Return the (X, Y) coordinate for the center point of the cell that contains the specified text.  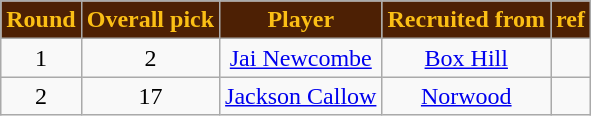
1 (41, 58)
Recruited from (466, 20)
Overall pick (150, 20)
Player (301, 20)
17 (150, 96)
Box Hill (466, 58)
Norwood (466, 96)
Jackson Callow (301, 96)
ref (571, 20)
Jai Newcombe (301, 58)
Round (41, 20)
